Provide the (X, Y) coordinate of the cell's center where the given text is located.  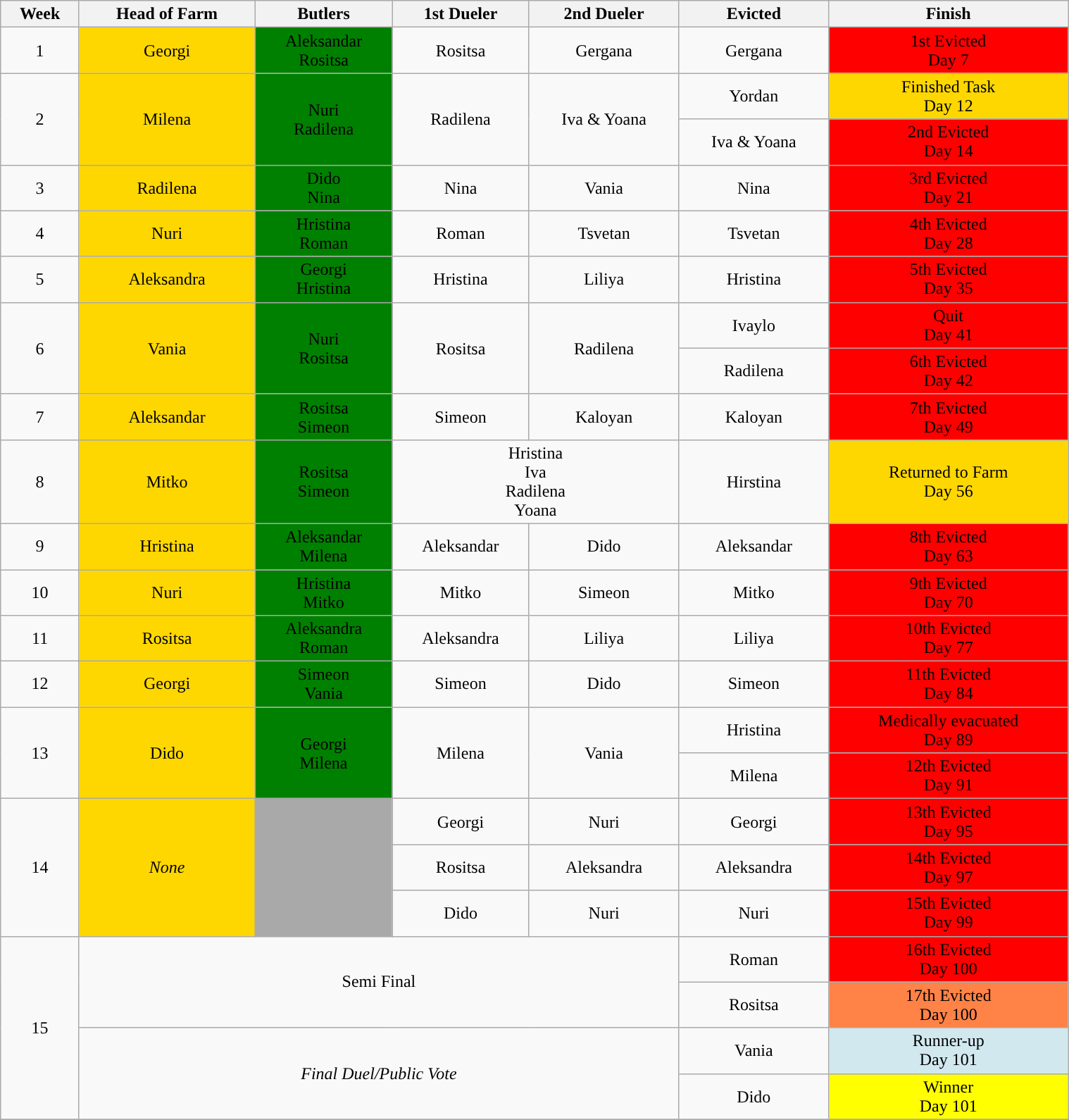
15 (39, 1028)
Runner-upDay 101 (949, 1051)
1st EvictedDay 7 (949, 51)
4 (39, 234)
Ivaylo (754, 325)
Head of Farm (167, 14)
17th EvictedDay 100 (949, 1004)
2nd EvictedDay 14 (949, 142)
Medically evacuatedDay 89 (949, 730)
Butlers (323, 14)
GeorgiMilena (323, 753)
Finished TaskDay 12 (949, 96)
12th EvictedDay 91 (949, 776)
AleksandarMilena (323, 547)
Finish (949, 14)
14th EvictedDay 97 (949, 868)
HristinaRoman (323, 234)
10th EvictedDay 77 (949, 638)
None (167, 868)
NuriRadilena (323, 119)
Semi Final (379, 982)
5 (39, 279)
11th EvictedDay 84 (949, 685)
8 (39, 482)
GeorgiHristina (323, 279)
7 (39, 417)
4th EvictedDay 28 (949, 234)
Yordan (754, 96)
10 (39, 592)
AleksandarRositsa (323, 51)
7th EvictedDay 49 (949, 417)
SimeonVania (323, 685)
12 (39, 685)
1st Dueler (461, 14)
3rd EvictedDay 21 (949, 187)
HristinaIvaRadilenaYoana (535, 482)
Returned to FarmDay 56 (949, 482)
8th EvictedDay 63 (949, 547)
AleksandraRoman (323, 638)
9th EvictedDay 70 (949, 592)
6 (39, 348)
3 (39, 187)
16th EvictedDay 100 (949, 959)
14 (39, 868)
1 (39, 51)
15th EvictedDay 99 (949, 913)
Hirstina (754, 482)
13 (39, 753)
Final Duel/Public Vote (379, 1074)
9 (39, 547)
Week (39, 14)
2nd Dueler (604, 14)
DidoNina (323, 187)
2 (39, 119)
QuitDay 41 (949, 325)
WinnerDay 101 (949, 1096)
11 (39, 638)
5th EvictedDay 35 (949, 279)
Evicted (754, 14)
6th EvictedDay 42 (949, 371)
13th EvictedDay 95 (949, 821)
NuriRositsa (323, 348)
HristinaMitko (323, 592)
